Return (X, Y) of the center of cell containing provided text 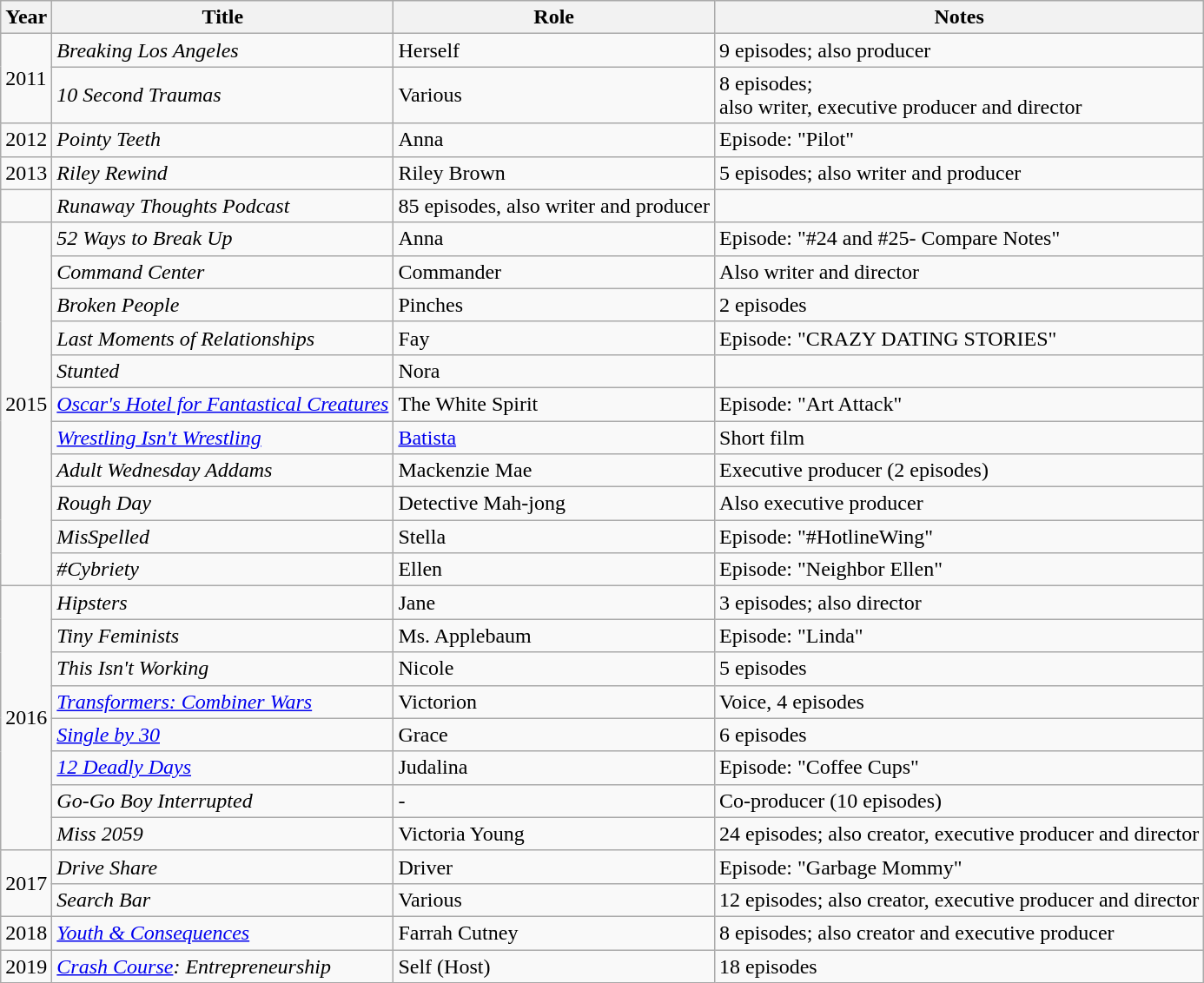
Wrestling Isn't Wrestling (222, 437)
Commander (554, 272)
Rough Day (222, 504)
85 episodes, also writer and producer (554, 206)
Transformers: Combiner Wars (222, 702)
2011 (26, 78)
2015 (26, 405)
24 episodes; also creator, executive producer and director (959, 834)
Batista (554, 437)
Stunted (222, 371)
Jane (554, 603)
Episode: "Linda" (959, 636)
Oscar's Hotel for Fantastical Creatures (222, 404)
Breaking Los Angeles (222, 50)
Mackenzie Mae (554, 471)
Grace (554, 735)
2013 (26, 173)
52 Ways to Break Up (222, 239)
Also executive producer (959, 504)
MisSpelled (222, 537)
Driver (554, 867)
2019 (26, 967)
5 episodes (959, 669)
Pinches (554, 305)
Judalina (554, 768)
18 episodes (959, 967)
Search Bar (222, 900)
Hipsters (222, 603)
Youth & Consequences (222, 933)
Episode: "Pilot" (959, 140)
9 episodes; also producer (959, 50)
Runaway Thoughts Podcast (222, 206)
Episode: "#24 and #25- Compare Notes" (959, 239)
Also writer and director (959, 272)
Nicole (554, 669)
Co-producer (10 episodes) (959, 801)
Command Center (222, 272)
Episode: "#HotlineWing" (959, 537)
Riley Rewind (222, 173)
Broken People (222, 305)
Episode: "Coffee Cups" (959, 768)
Year (26, 17)
Episode: "Garbage Mommy" (959, 867)
Drive Share (222, 867)
5 episodes; also writer and producer (959, 173)
2018 (26, 933)
Adult Wednesday Addams (222, 471)
Farrah Cutney (554, 933)
Herself (554, 50)
6 episodes (959, 735)
Stella (554, 537)
Ms. Applebaum (554, 636)
Single by 30 (222, 735)
Tiny Feminists (222, 636)
Riley Brown (554, 173)
Miss 2059 (222, 834)
Detective Mah-jong (554, 504)
Crash Course: Entrepreneurship (222, 967)
This Isn't Working (222, 669)
The White Spirit (554, 404)
2017 (26, 883)
Ellen (554, 570)
Episode: "Neighbor Ellen" (959, 570)
8 episodes;also writer, executive producer and director (959, 96)
Go-Go Boy Interrupted (222, 801)
2016 (26, 718)
Episode: "Art Attack" (959, 404)
2012 (26, 140)
12 episodes; also creator, executive producer and director (959, 900)
Self (Host) (554, 967)
Fay (554, 338)
#Cybriety (222, 570)
Short film (959, 437)
3 episodes; also director (959, 603)
Notes (959, 17)
Executive producer (2 episodes) (959, 471)
2 episodes (959, 305)
Role (554, 17)
Pointy Teeth (222, 140)
8 episodes; also creator and executive producer (959, 933)
Episode: "CRAZY DATING STORIES" (959, 338)
Nora (554, 371)
10 Second Traumas (222, 96)
Title (222, 17)
- (554, 801)
Victorion (554, 702)
Last Moments of Relationships (222, 338)
Victoria Young (554, 834)
12 Deadly Days (222, 768)
Voice, 4 episodes (959, 702)
